Extract the [x, y] coordinate from the center of the cell holding the provided text.  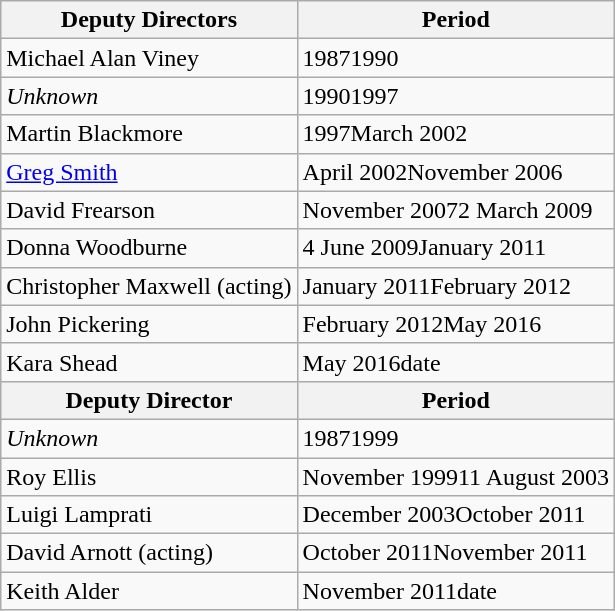
Kara Shead [149, 362]
February 2012May 2016 [456, 324]
Luigi Lamprati [149, 515]
January 2011February 2012 [456, 286]
1997March 2002 [456, 134]
May 2016date [456, 362]
November 199911 August 2003 [456, 477]
Deputy Director [149, 400]
4 June 2009January 2011 [456, 248]
November 2011date [456, 591]
John Pickering [149, 324]
October 2011November 2011 [456, 553]
19871999 [456, 438]
December 2003October 2011 [456, 515]
Donna Woodburne [149, 248]
April 2002November 2006 [456, 172]
David Arnott (acting) [149, 553]
David Frearson [149, 210]
Christopher Maxwell (acting) [149, 286]
Martin Blackmore [149, 134]
Deputy Directors [149, 20]
November 20072 March 2009 [456, 210]
Roy Ellis [149, 477]
Michael Alan Viney [149, 58]
19871990 [456, 58]
19901997 [456, 96]
Keith Alder [149, 591]
Greg Smith [149, 172]
